Output the [X, Y] coordinate of the center of the cell containing the given text.  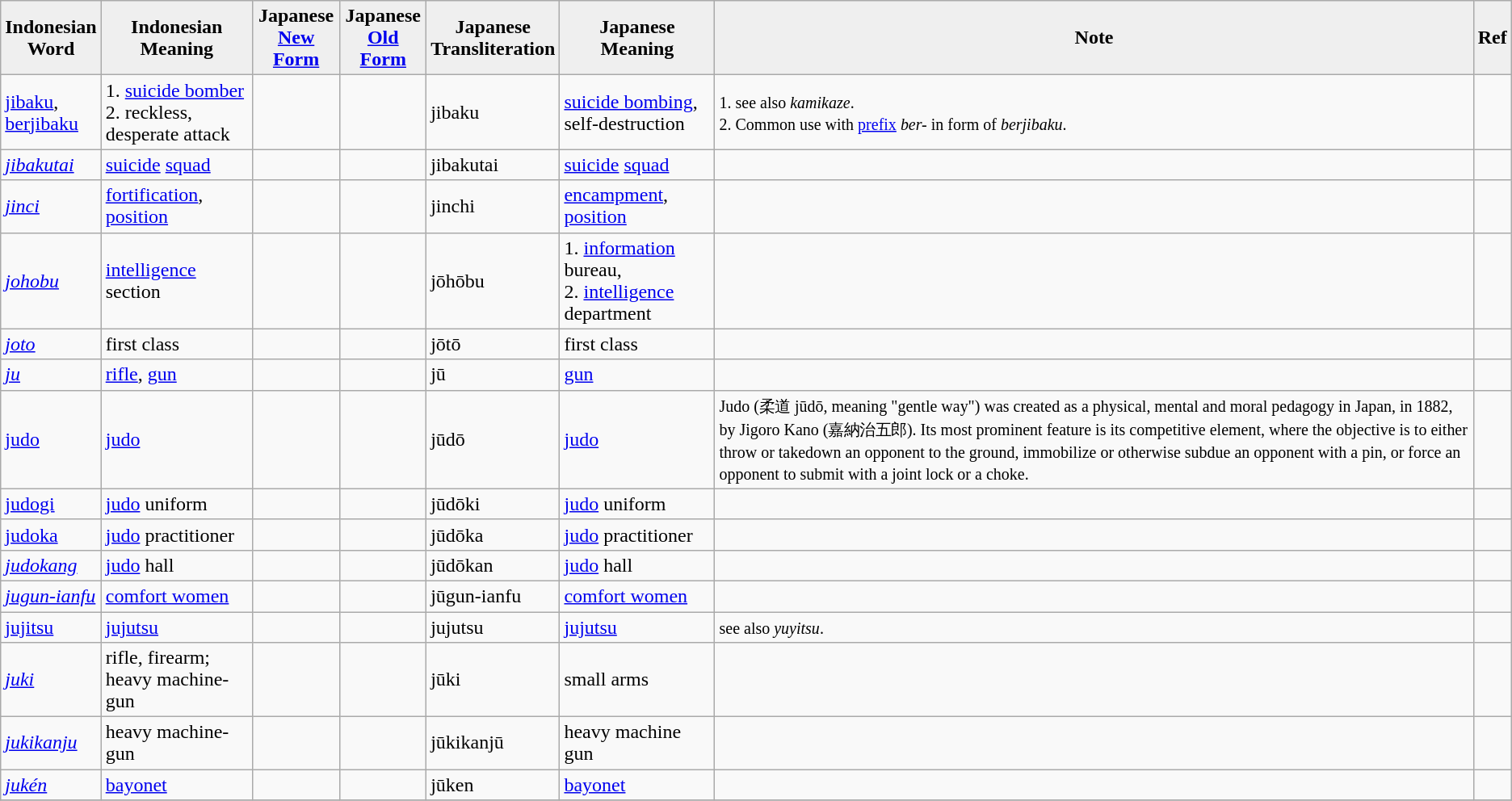
jūdōka [493, 535]
judoka [51, 535]
jōtō [493, 344]
jūdōkan [493, 565]
rifle, gun [176, 375]
jujitsu [51, 627]
fortification, position [176, 207]
jūdō [493, 439]
heavy machine gun [637, 743]
Japanese Old Form [383, 38]
Indonesian Meaning [176, 38]
see also yuyitsu. [1094, 627]
jibaku [493, 112]
jukikanju [51, 743]
1. see also kamikaze. 2. Common use with prefix ber- in form of berjibaku. [1094, 112]
Japanese New Form [296, 38]
juki [51, 680]
jinci [51, 207]
jōhōbu [493, 281]
judogi [51, 504]
heavy machine-gun [176, 743]
1. information bureau, 2. intelligence department [637, 281]
jibaku, berjibaku [51, 112]
jūkikanjū [493, 743]
Ref [1493, 38]
intelligence section [176, 281]
rifle, firearm; heavy machine-gun [176, 680]
jukén [51, 785]
joto [51, 344]
johobu [51, 281]
jūki [493, 680]
jūgun-ianfu [493, 596]
jugun-ianfu [51, 596]
suicide bombing, self-destruction [637, 112]
Note [1094, 38]
Indonesian Word [51, 38]
gun [637, 375]
ju [51, 375]
1. suicide bomber 2. reckless, desperate attack [176, 112]
judokang [51, 565]
Japanese Transliteration [493, 38]
encampment, position [637, 207]
jūdōki [493, 504]
small arms [637, 680]
jū [493, 375]
jūken [493, 785]
Japanese Meaning [637, 38]
jinchi [493, 207]
